Detect which cell encompasses the target text, then output its (x, y) center coordinate. 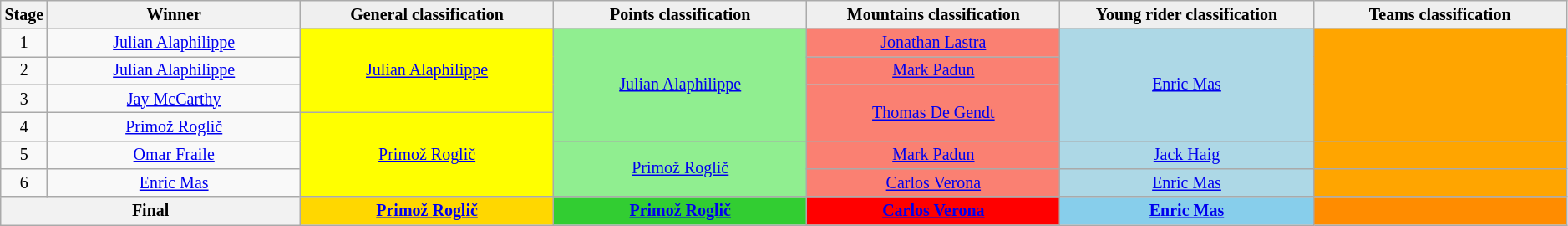
3 (24, 99)
Jonathan Lastra (934, 44)
General classification (428, 15)
Final (150, 211)
Teams classification (1440, 15)
Jack Haig (1186, 154)
5 (24, 154)
Young rider classification (1186, 15)
Stage (24, 15)
4 (24, 127)
Winner (174, 15)
1 (24, 44)
2 (24, 70)
Omar Fraile (174, 154)
6 (24, 182)
Points classification (680, 15)
Jay McCarthy (174, 99)
Mountains classification (934, 15)
Thomas De Gendt (934, 112)
